Determine the (x, y) coordinate at the center of the cell enclosing the given text.  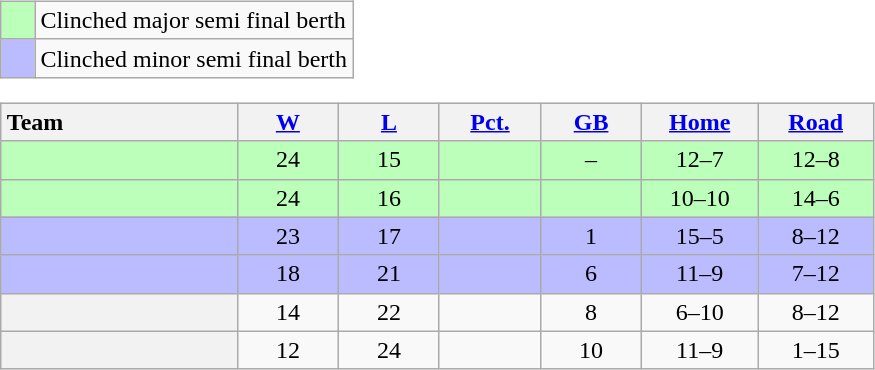
12–7 (700, 160)
15–5 (700, 236)
21 (388, 274)
10 (592, 350)
1 (592, 236)
16 (388, 198)
Team (119, 122)
6–10 (700, 312)
23 (288, 236)
GB (592, 122)
12 (288, 350)
Clinched major semi final berth (194, 20)
Clinched minor semi final berth (194, 58)
W (288, 122)
10–10 (700, 198)
Home (700, 122)
6 (592, 274)
7–12 (816, 274)
14–6 (816, 198)
1–15 (816, 350)
22 (388, 312)
8 (592, 312)
12–8 (816, 160)
18 (288, 274)
15 (388, 160)
Road (816, 122)
14 (288, 312)
Pct. (490, 122)
L (388, 122)
17 (388, 236)
– (592, 160)
